Identify which cell holds the provided text, then report its [X, Y] central coordinate. 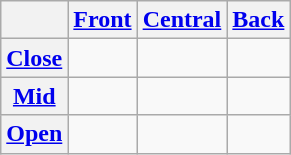
Front [102, 20]
Central [182, 20]
Close [34, 58]
Mid [34, 96]
Back [258, 20]
Open [34, 134]
